Search for the cell housing the specified text and yield its [x, y] center coordinate. 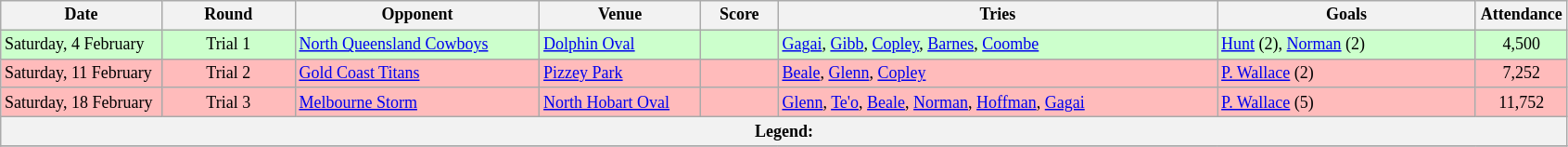
4,500 [1521, 45]
Trial 2 [228, 73]
P. Wallace (2) [1346, 73]
Venue [620, 15]
Beale, Glenn, Copley [998, 73]
Trial 1 [228, 45]
Saturday, 11 February [82, 73]
Score [739, 15]
Dolphin Oval [620, 45]
Saturday, 18 February [82, 102]
Gold Coast Titans [417, 73]
Round [228, 15]
Tries [998, 15]
Glenn, Te'o, Beale, Norman, Hoffman, Gagai [998, 102]
7,252 [1521, 73]
Melbourne Storm [417, 102]
Opponent [417, 15]
Goals [1346, 15]
Legend: [784, 130]
North Hobart Oval [620, 102]
P. Wallace (5) [1346, 102]
Gagai, Gibb, Copley, Barnes, Coombe [998, 45]
Attendance [1521, 15]
Hunt (2), Norman (2) [1346, 45]
North Queensland Cowboys [417, 45]
Trial 3 [228, 102]
Date [82, 15]
Pizzey Park [620, 73]
11,752 [1521, 102]
Saturday, 4 February [82, 45]
